Return (X, Y) of the center of cell containing provided text 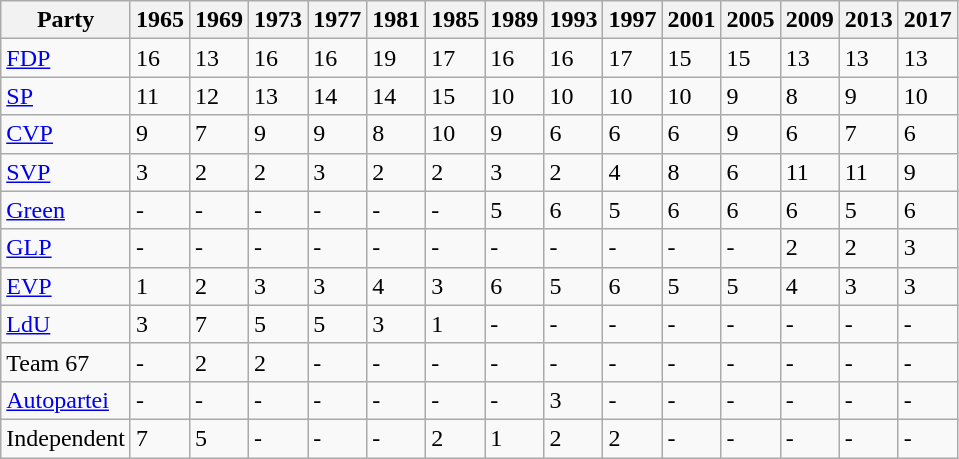
1985 (456, 20)
1965 (160, 20)
SVP (66, 172)
1969 (218, 20)
SP (66, 96)
1993 (574, 20)
2009 (810, 20)
FDP (66, 58)
EVP (66, 286)
Green (66, 210)
Team 67 (66, 362)
1989 (514, 20)
19 (396, 58)
12 (218, 96)
Independent (66, 438)
2005 (750, 20)
2013 (868, 20)
CVP (66, 134)
1981 (396, 20)
1977 (338, 20)
Autopartei (66, 400)
2001 (692, 20)
GLP (66, 248)
1973 (278, 20)
LdU (66, 324)
Party (66, 20)
2017 (928, 20)
1997 (632, 20)
